From the cell containing the given text, extract its center point as [X, Y] coordinate. 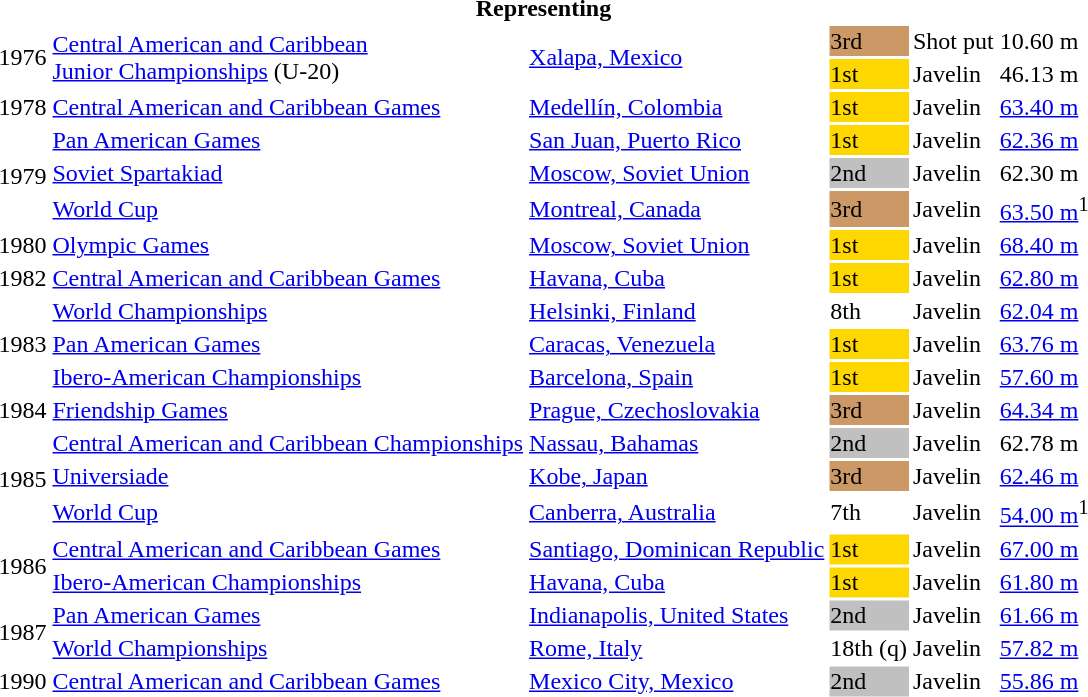
7th [869, 512]
8th [869, 311]
San Juan, Puerto Rico [677, 140]
Caracas, Venezuela [677, 344]
Olympic Games [288, 245]
Central American and CaribbeanJunior Championships (U-20) [288, 58]
Indianapolis, United States [677, 615]
Nassau, Bahamas [677, 443]
18th (q) [869, 648]
Medellín, Colombia [677, 107]
Xalapa, Mexico [677, 58]
Prague, Czechoslovakia [677, 410]
Kobe, Japan [677, 476]
Shot put [954, 41]
Soviet Spartakiad [288, 173]
Canberra, Australia [677, 512]
Barcelona, Spain [677, 377]
Mexico City, Mexico [677, 681]
Rome, Italy [677, 648]
Friendship Games [288, 410]
Montreal, Canada [677, 209]
Universiade [288, 476]
Central American and Caribbean Championships [288, 443]
Helsinki, Finland [677, 311]
Santiago, Dominican Republic [677, 549]
